Scan for the cell matching the given text and deliver its [x, y] coordinate at center. 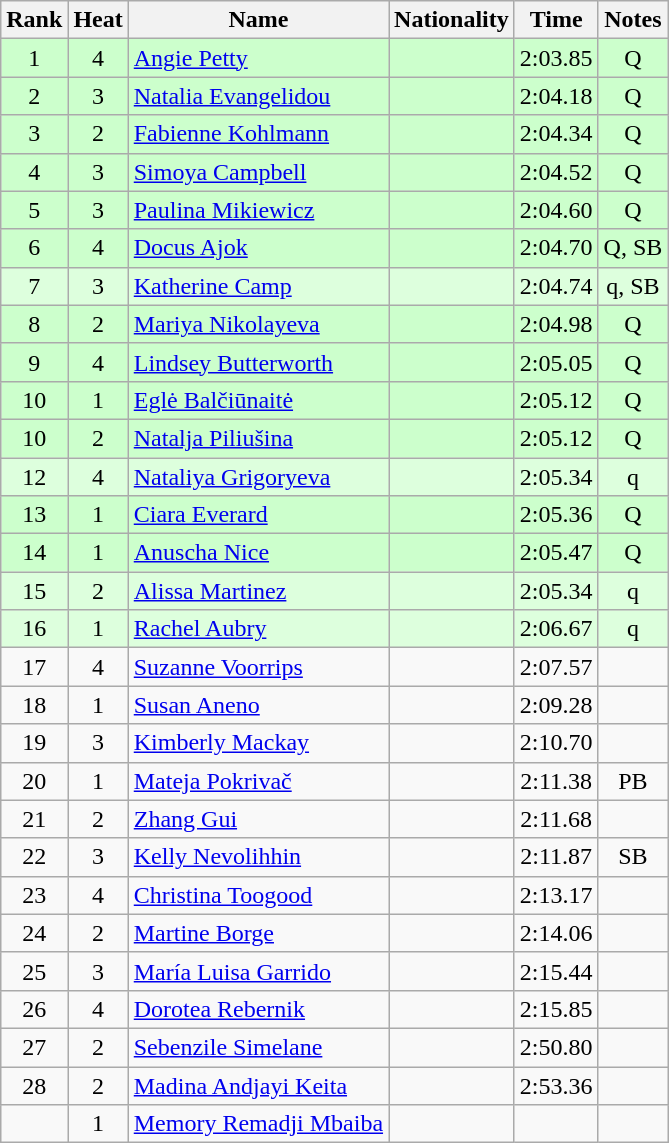
Nataliya Grigoryeva [258, 477]
Heat [98, 20]
Alissa Martinez [258, 591]
Paulina Mikiewicz [258, 210]
Kimberly Mackay [258, 743]
2:53.36 [556, 1085]
2:07.57 [556, 667]
2:15.44 [556, 971]
12 [34, 477]
2:04.60 [556, 210]
20 [34, 781]
27 [34, 1047]
Nationality [452, 20]
2:06.67 [556, 629]
Mateja Pokrivač [258, 781]
Q, SB [633, 248]
7 [34, 286]
2:11.68 [556, 819]
Kelly Nevolihhin [258, 857]
PB [633, 781]
SB [633, 857]
Zhang Gui [258, 819]
19 [34, 743]
16 [34, 629]
17 [34, 667]
2:50.80 [556, 1047]
Madina Andjayi Keita [258, 1085]
2:04.70 [556, 248]
Lindsey Butterworth [258, 362]
Dorotea Rebernik [258, 1009]
2:03.85 [556, 58]
Ciara Everard [258, 515]
2:11.87 [556, 857]
26 [34, 1009]
Katherine Camp [258, 286]
Susan Aneno [258, 705]
21 [34, 819]
Christina Toogood [258, 895]
2:05.05 [556, 362]
Simoya Campbell [258, 172]
Notes [633, 20]
Time [556, 20]
15 [34, 591]
Natalia Evangelidou [258, 96]
2:14.06 [556, 933]
6 [34, 248]
Eglė Balčiūnaitė [258, 400]
Sebenzile Simelane [258, 1047]
Docus Ajok [258, 248]
2:04.18 [556, 96]
2:09.28 [556, 705]
Mariya Nikolayeva [258, 324]
28 [34, 1085]
María Luisa Garrido [258, 971]
2:11.38 [556, 781]
2:04.34 [556, 134]
23 [34, 895]
Memory Remadji Mbaiba [258, 1124]
2:04.74 [556, 286]
2:04.98 [556, 324]
14 [34, 553]
13 [34, 515]
Fabienne Kohlmann [258, 134]
22 [34, 857]
2:05.36 [556, 515]
25 [34, 971]
2:13.17 [556, 895]
18 [34, 705]
Angie Petty [258, 58]
2:04.52 [556, 172]
2:05.47 [556, 553]
Martine Borge [258, 933]
Name [258, 20]
24 [34, 933]
q, SB [633, 286]
9 [34, 362]
2:15.85 [556, 1009]
Rachel Aubry [258, 629]
Anuscha Nice [258, 553]
8 [34, 324]
Rank [34, 20]
Suzanne Voorrips [258, 667]
5 [34, 210]
2:10.70 [556, 743]
Natalja Piliušina [258, 438]
